Identify which cell holds the provided text, then report its (x, y) central coordinate. 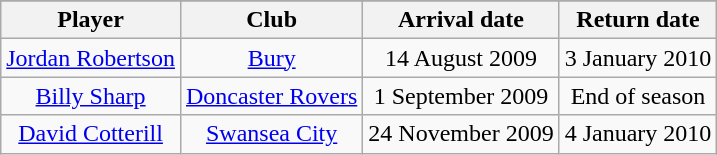
Player (91, 20)
Swansea City (271, 134)
David Cotterill (91, 134)
Return date (638, 20)
Doncaster Rovers (271, 96)
Arrival date (461, 20)
Billy Sharp (91, 96)
14 August 2009 (461, 58)
24 November 2009 (461, 134)
End of season (638, 96)
Bury (271, 58)
Club (271, 20)
1 September 2009 (461, 96)
Jordan Robertson (91, 58)
3 January 2010 (638, 58)
4 January 2010 (638, 134)
